Identify which cell holds the provided text, then report its (x, y) central coordinate. 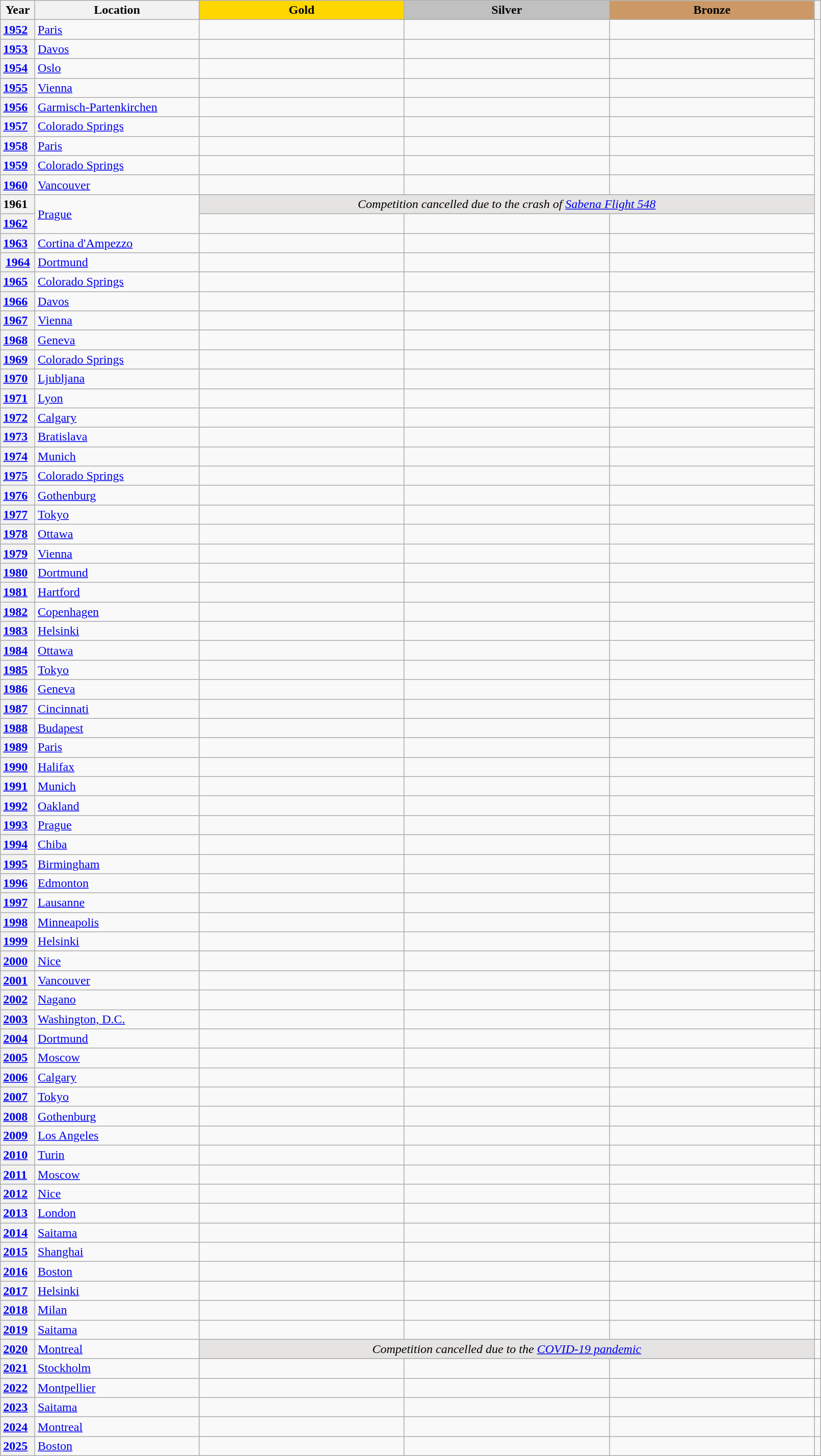
2021 (18, 1368)
Hartford (117, 592)
2002 (18, 1000)
1967 (18, 321)
1988 (18, 728)
1991 (18, 786)
2023 (18, 1407)
2005 (18, 1058)
1974 (18, 456)
Oslo (117, 68)
Cortina d'Ampezzo (117, 243)
Nagano (117, 1000)
Lyon (117, 398)
1952 (18, 30)
2013 (18, 1213)
Bratislava (117, 437)
2007 (18, 1097)
1994 (18, 844)
2006 (18, 1077)
Los Angeles (117, 1135)
2025 (18, 1446)
2017 (18, 1291)
2011 (18, 1174)
2022 (18, 1388)
1982 (18, 612)
Lausanne (117, 903)
Halifax (117, 767)
2024 (18, 1426)
1963 (18, 243)
2015 (18, 1252)
Competition cancelled due to the COVID-19 pandemic (507, 1349)
2001 (18, 980)
1993 (18, 825)
Garmisch-Partenkirchen (117, 107)
Stockholm (117, 1368)
Birmingham (117, 864)
1987 (18, 709)
2016 (18, 1271)
Cincinnati (117, 709)
2008 (18, 1116)
1975 (18, 476)
1981 (18, 592)
1960 (18, 185)
1954 (18, 68)
Washington, D.C. (117, 1019)
2018 (18, 1310)
Budapest (117, 728)
1969 (18, 359)
1978 (18, 534)
Milan (117, 1310)
1989 (18, 747)
1959 (18, 165)
1953 (18, 49)
Montpellier (117, 1388)
1955 (18, 88)
1956 (18, 107)
Gold (302, 10)
2012 (18, 1194)
1999 (18, 942)
1964 (18, 263)
Location (117, 10)
1962 (18, 223)
1968 (18, 340)
Year (18, 10)
Competition cancelled due to the crash of Sabena Flight 548 (507, 204)
1985 (18, 670)
Shanghai (117, 1252)
1971 (18, 398)
1986 (18, 689)
Chiba (117, 844)
Oakland (117, 805)
2004 (18, 1038)
1958 (18, 146)
1992 (18, 805)
Edmonton (117, 883)
2009 (18, 1135)
2000 (18, 961)
1979 (18, 553)
1997 (18, 903)
1961 (18, 204)
2020 (18, 1349)
2014 (18, 1233)
Turin (117, 1155)
2003 (18, 1019)
Bronze (712, 10)
1973 (18, 437)
1976 (18, 495)
2019 (18, 1330)
1957 (18, 126)
London (117, 1213)
1965 (18, 282)
1977 (18, 514)
1990 (18, 767)
Silver (507, 10)
1966 (18, 301)
Copenhagen (117, 612)
1972 (18, 418)
Ljubljana (117, 379)
1970 (18, 379)
1984 (18, 651)
1983 (18, 631)
2010 (18, 1155)
1995 (18, 864)
1998 (18, 922)
Minneapolis (117, 922)
1980 (18, 573)
1996 (18, 883)
